From the cell containing the given text, extract its center point as [X, Y] coordinate. 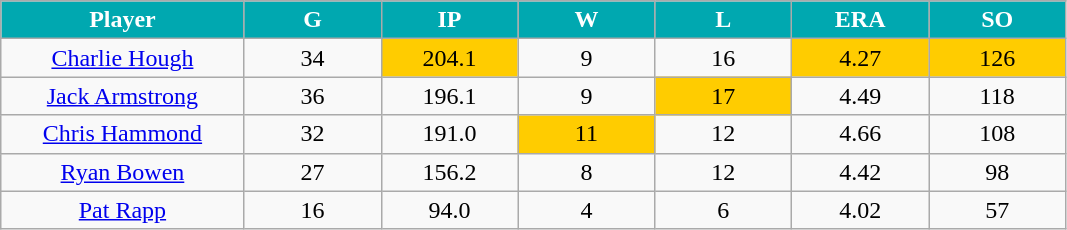
G [312, 20]
34 [312, 58]
126 [998, 58]
11 [586, 134]
4.02 [860, 210]
IP [450, 20]
118 [998, 96]
W [586, 20]
4.42 [860, 172]
ERA [860, 20]
6 [724, 210]
Player [122, 20]
196.1 [450, 96]
57 [998, 210]
27 [312, 172]
32 [312, 134]
4.49 [860, 96]
204.1 [450, 58]
8 [586, 172]
Jack Armstrong [122, 96]
98 [998, 172]
108 [998, 134]
94.0 [450, 210]
Ryan Bowen [122, 172]
156.2 [450, 172]
17 [724, 96]
Pat Rapp [122, 210]
36 [312, 96]
4.27 [860, 58]
Chris Hammond [122, 134]
L [724, 20]
Charlie Hough [122, 58]
SO [998, 20]
4 [586, 210]
4.66 [860, 134]
191.0 [450, 134]
